Extract the (X, Y) coordinate from the center of the cell holding the provided text.  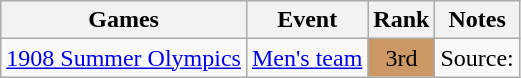
Notes (477, 20)
Source: (477, 58)
Games (124, 20)
3rd (402, 58)
1908 Summer Olympics (124, 58)
Men's team (306, 58)
Rank (402, 20)
Event (306, 20)
